From the cell containing the given text, extract its center point as [x, y] coordinate. 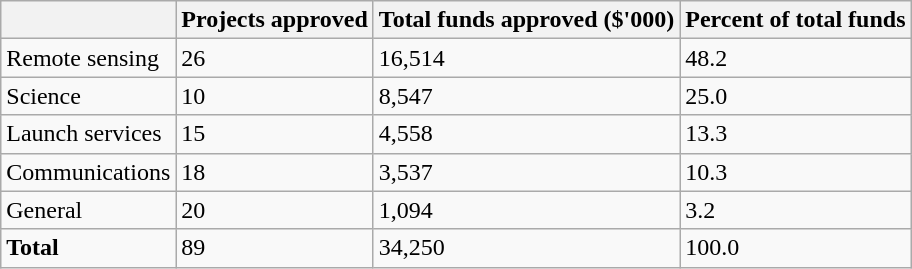
3,537 [526, 172]
3.2 [796, 210]
4,558 [526, 134]
48.2 [796, 58]
10 [274, 96]
34,250 [526, 248]
Total [88, 248]
13.3 [796, 134]
Total funds approved ($'000) [526, 20]
20 [274, 210]
General [88, 210]
1,094 [526, 210]
Remote sensing [88, 58]
Projects approved [274, 20]
26 [274, 58]
89 [274, 248]
10.3 [796, 172]
100.0 [796, 248]
8,547 [526, 96]
16,514 [526, 58]
18 [274, 172]
15 [274, 134]
Launch services [88, 134]
Communications [88, 172]
Percent of total funds [796, 20]
Science [88, 96]
25.0 [796, 96]
